Scan for the cell matching the given text and deliver its (X, Y) coordinate at center. 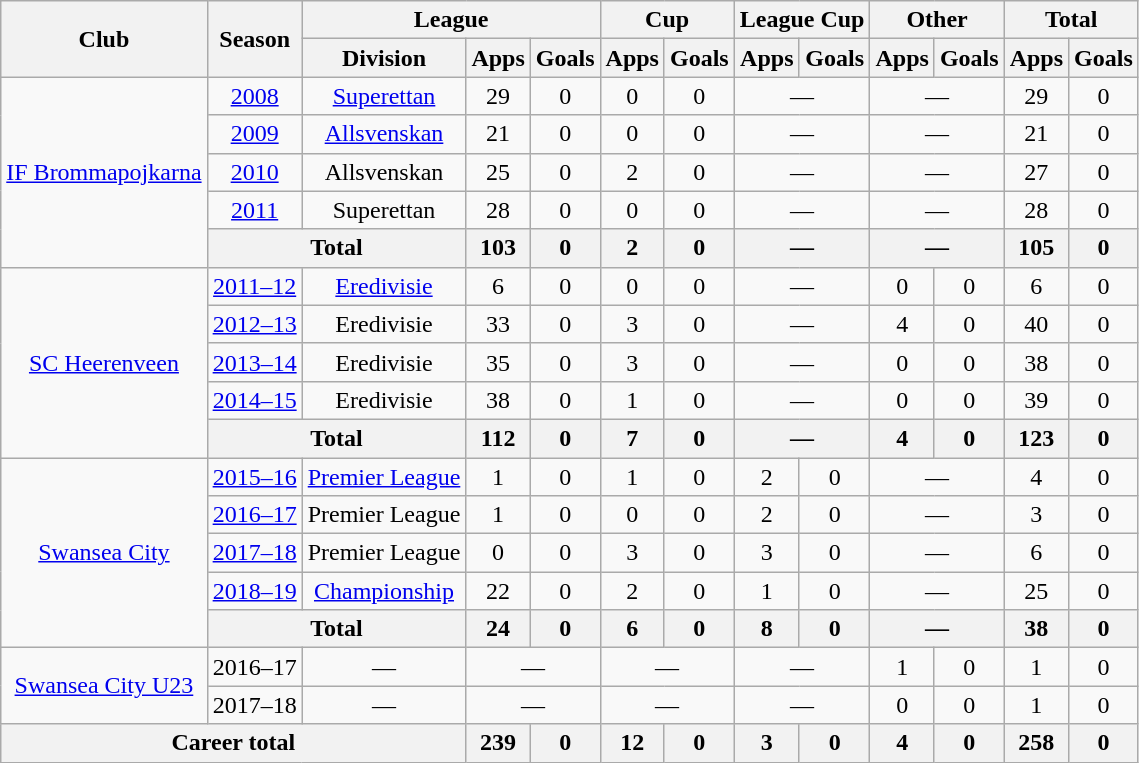
8 (766, 629)
League Cup (802, 20)
Club (104, 39)
Swansea City (104, 553)
258 (1036, 743)
League (451, 20)
2009 (254, 134)
35 (498, 362)
Cup (667, 20)
39 (1036, 400)
2015–16 (254, 477)
239 (498, 743)
SC Heerenveen (104, 362)
123 (1036, 438)
2010 (254, 172)
103 (498, 248)
2013–14 (254, 362)
2011–12 (254, 286)
12 (632, 743)
Career total (234, 743)
105 (1036, 248)
Championship (384, 591)
2012–13 (254, 324)
2014–15 (254, 400)
33 (498, 324)
Division (384, 58)
112 (498, 438)
Other (937, 20)
2008 (254, 96)
2018–19 (254, 591)
Swansea City U23 (104, 686)
24 (498, 629)
IF Brommapojkarna (104, 172)
27 (1036, 172)
7 (632, 438)
Season (254, 39)
2011 (254, 210)
40 (1036, 324)
22 (498, 591)
